Provide the [x, y] coordinate of the cell's center where the given text is located.  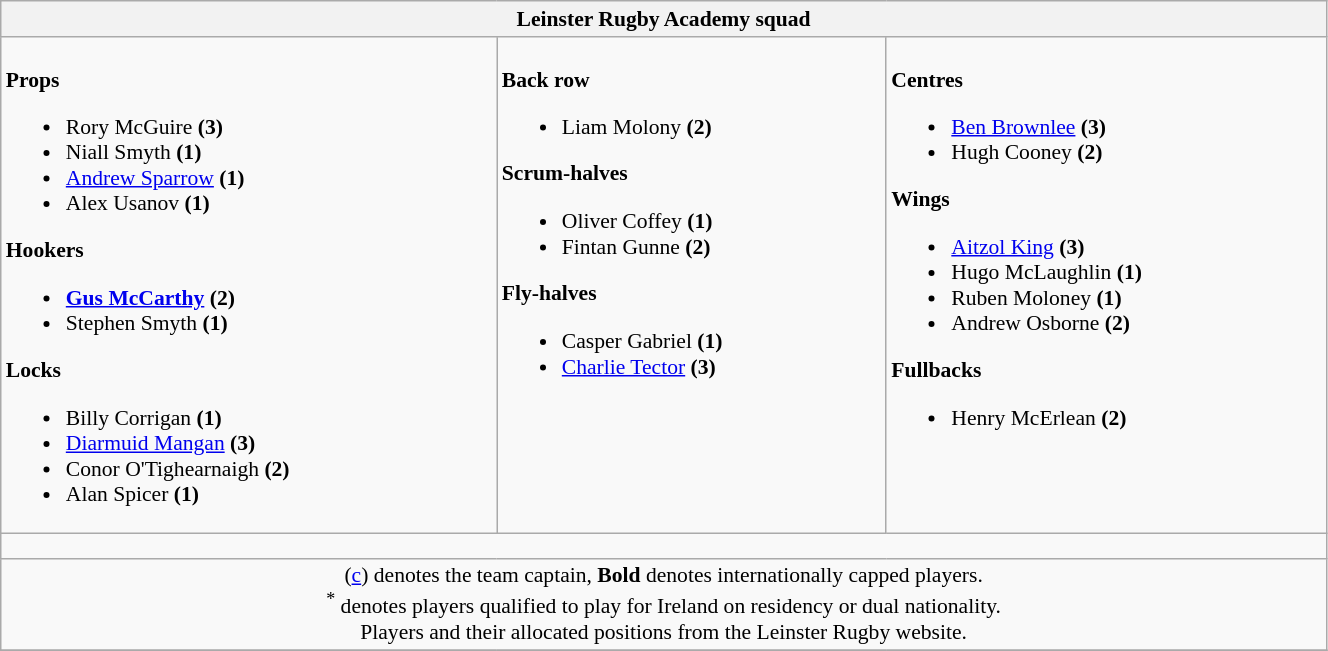
Back row Liam Molony (2)Scrum-halves Oliver Coffey (1) Fintan Gunne (2)Fly-halves Casper Gabriel (1) Charlie Tector (3) [692, 286]
Leinster Rugby Academy squad [664, 19]
Centres Ben Brownlee (3) Hugh Cooney (2)Wings Aitzol King (3) Hugo McLaughlin (1) Ruben Moloney (1) Andrew Osborne (2)Fullbacks Henry McErlean (2) [1106, 286]
